Search for the cell housing the specified text and yield its (X, Y) center coordinate. 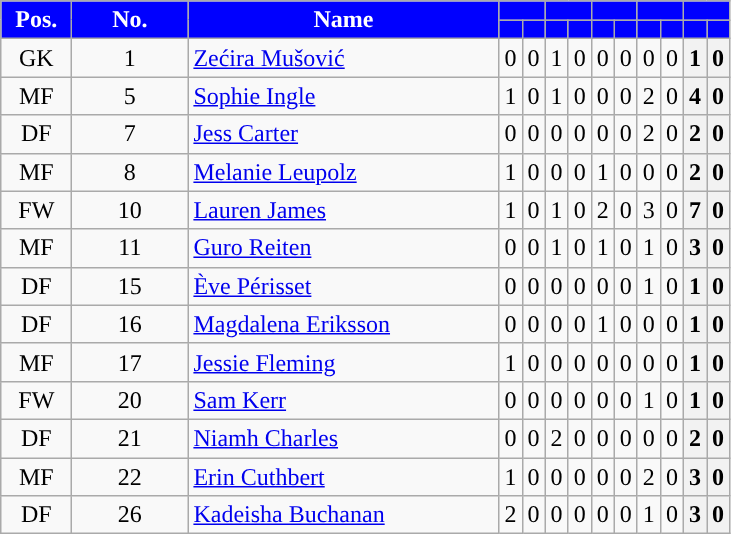
Guro Reiten (344, 248)
10 (130, 210)
26 (130, 515)
Melanie Leupolz (344, 172)
Jessie Fleming (344, 362)
Kadeisha Buchanan (344, 515)
5 (130, 96)
Lauren James (344, 210)
17 (130, 362)
No. (130, 20)
Niamh Charles (344, 438)
Ève Périsset (344, 286)
11 (130, 248)
Jess Carter (344, 134)
Magdalena Eriksson (344, 324)
Sophie Ingle (344, 96)
22 (130, 477)
Name (344, 20)
Sam Kerr (344, 400)
Zećira Mušović (344, 58)
20 (130, 400)
8 (130, 172)
Erin Cuthbert (344, 477)
21 (130, 438)
GK (36, 58)
16 (130, 324)
15 (130, 286)
4 (694, 96)
Pos. (36, 20)
